Extract the (x, y) coordinate from the center of the cell holding the provided text.  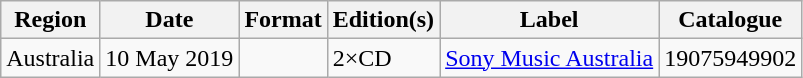
2×CD (383, 58)
Format (283, 20)
Catalogue (730, 20)
Region (50, 20)
Australia (50, 58)
10 May 2019 (170, 58)
Edition(s) (383, 20)
Date (170, 20)
19075949902 (730, 58)
Sony Music Australia (550, 58)
Label (550, 20)
